Extract the [x, y] coordinate from the center of the cell holding the provided text.  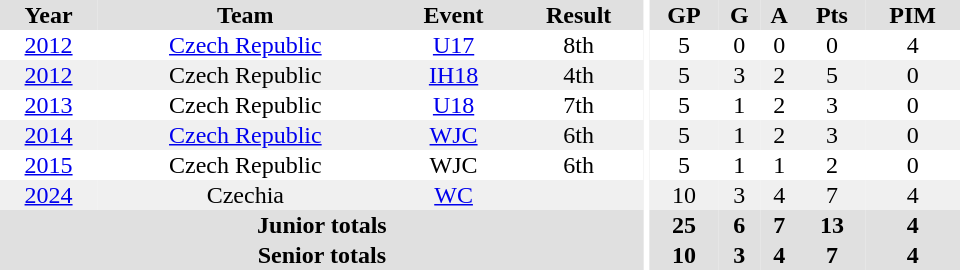
4th [579, 75]
Event [454, 15]
2015 [48, 165]
6 [740, 225]
2013 [48, 105]
A [780, 15]
U17 [454, 45]
Senior totals [322, 255]
Junior totals [322, 225]
U18 [454, 105]
Pts [832, 15]
13 [832, 225]
8th [579, 45]
GP [684, 15]
G [740, 15]
7th [579, 105]
WC [454, 195]
Czechia [245, 195]
25 [684, 225]
2024 [48, 195]
Year [48, 15]
Result [579, 15]
IH18 [454, 75]
Team [245, 15]
2014 [48, 135]
PIM [912, 15]
